Return the [x, y] coordinate for the center point of the cell that contains the specified text.  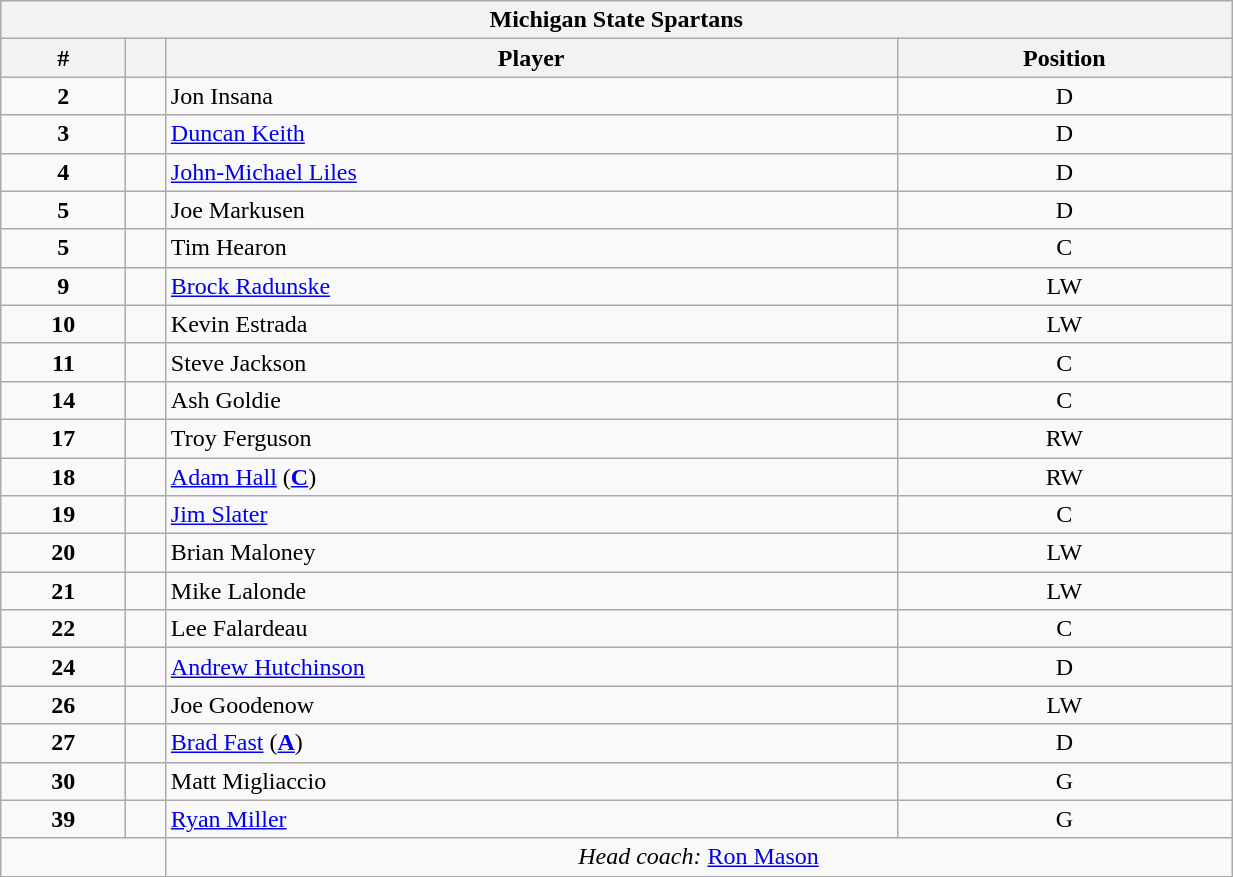
Brian Maloney [531, 553]
John-Michael Liles [531, 172]
Position [1064, 58]
Michigan State Spartans [616, 20]
Ryan Miller [531, 819]
Joe Markusen [531, 210]
Ash Goldie [531, 400]
14 [64, 400]
Tim Hearon [531, 248]
Brock Radunske [531, 286]
24 [64, 667]
Jon Insana [531, 96]
Matt Migliaccio [531, 781]
Brad Fast (A) [531, 743]
27 [64, 743]
Player [531, 58]
30 [64, 781]
Kevin Estrada [531, 324]
Troy Ferguson [531, 438]
2 [64, 96]
22 [64, 629]
Steve Jackson [531, 362]
21 [64, 591]
10 [64, 324]
Head coach: Ron Mason [698, 857]
# [64, 58]
3 [64, 134]
17 [64, 438]
26 [64, 705]
Andrew Hutchinson [531, 667]
11 [64, 362]
9 [64, 286]
39 [64, 819]
Mike Lalonde [531, 591]
Lee Falardeau [531, 629]
Duncan Keith [531, 134]
Adam Hall (C) [531, 477]
Jim Slater [531, 515]
19 [64, 515]
18 [64, 477]
20 [64, 553]
Joe Goodenow [531, 705]
4 [64, 172]
